Find where the given text appears and provide that cell's center as (X, Y) coordinate. 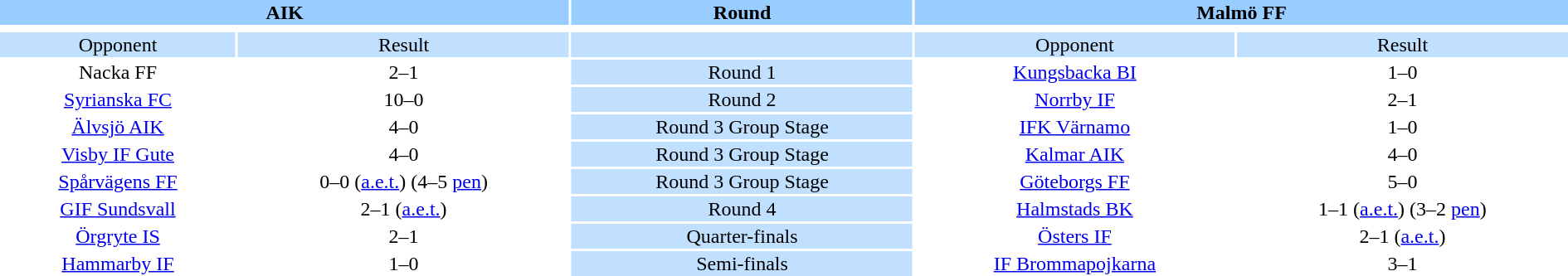
Älvsjö AIK (118, 127)
3–1 (1402, 264)
Malmö FF (1241, 12)
Göteborgs FF (1075, 182)
Round 2 (742, 99)
Syrianska FC (118, 99)
Semi-finals (742, 264)
IF Brommapojkarna (1075, 264)
Kalmar AIK (1075, 154)
Spårvägens FF (118, 182)
Kungsbacka BI (1075, 72)
IFK Värnamo (1075, 127)
1–1 (a.e.t.) (3–2 pen) (1402, 209)
Round 4 (742, 209)
Round (742, 12)
0–0 (a.e.t.) (4–5 pen) (403, 182)
Nacka FF (118, 72)
Round 1 (742, 72)
GIF Sundsvall (118, 209)
Norrby IF (1075, 99)
10–0 (403, 99)
Hammarby IF (118, 264)
Halmstads BK (1075, 209)
5–0 (1402, 182)
Östers IF (1075, 236)
Visby IF Gute (118, 154)
Quarter-finals (742, 236)
AIK (285, 12)
Örgryte IS (118, 236)
